Identify which cell holds the provided text, then report its [X, Y] central coordinate. 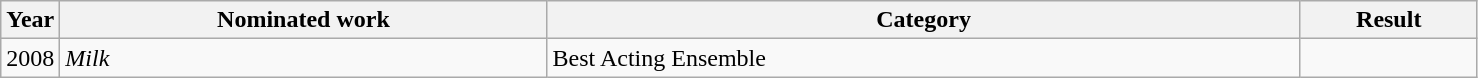
Nominated work [304, 20]
Best Acting Ensemble [924, 58]
Year [30, 20]
2008 [30, 58]
Category [924, 20]
Milk [304, 58]
Result [1388, 20]
